Find where the given text appears and provide that cell's center as [x, y] coordinate. 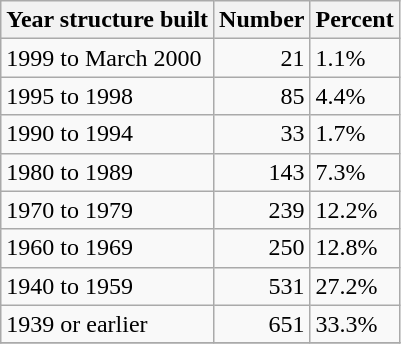
12.8% [354, 248]
143 [262, 172]
85 [262, 96]
1939 or earlier [108, 324]
239 [262, 210]
4.4% [354, 96]
1.7% [354, 134]
21 [262, 58]
Year structure built [108, 20]
Number [262, 20]
1940 to 1959 [108, 286]
27.2% [354, 286]
1980 to 1989 [108, 172]
1995 to 1998 [108, 96]
1.1% [354, 58]
7.3% [354, 172]
651 [262, 324]
1990 to 1994 [108, 134]
1999 to March 2000 [108, 58]
12.2% [354, 210]
Percent [354, 20]
33.3% [354, 324]
33 [262, 134]
531 [262, 286]
1970 to 1979 [108, 210]
1960 to 1969 [108, 248]
250 [262, 248]
